Return the (X, Y) coordinate for the center point of the cell that contains the specified text.  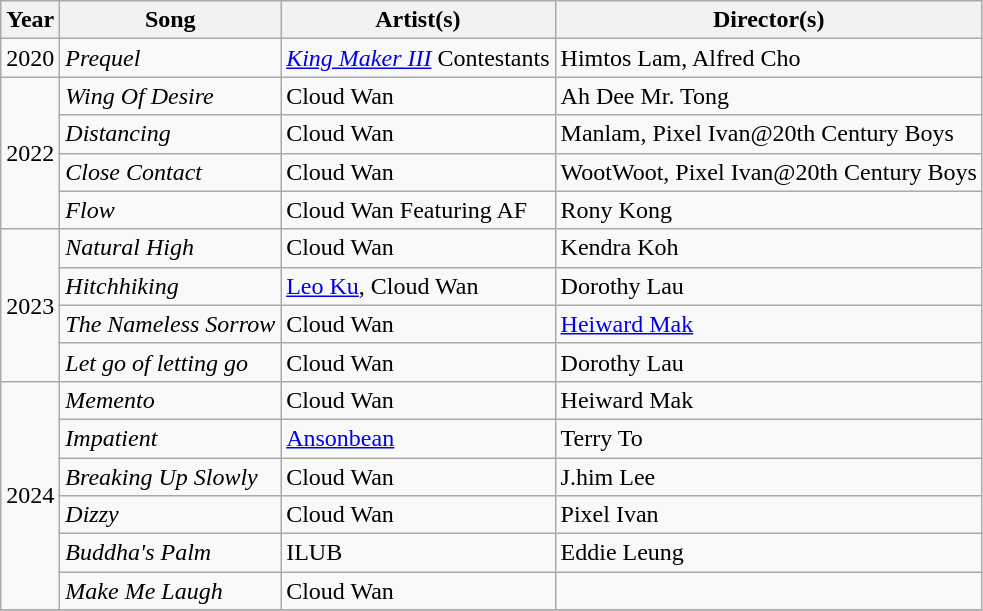
Terry To (768, 438)
Cloud Wan Featuring AF (418, 210)
ILUB (418, 553)
Rony Kong (768, 210)
2024 (30, 495)
Kendra Koh (768, 248)
Ansonbean (418, 438)
J.him Lee (768, 477)
King Maker III Contestants (418, 58)
Buddha's Palm (170, 553)
Prequel (170, 58)
Memento (170, 400)
2020 (30, 58)
Artist(s) (418, 20)
Manlam, Pixel Ivan@20th Century Boys (768, 134)
2022 (30, 153)
Distancing (170, 134)
2023 (30, 305)
WootWoot, Pixel Ivan@20th Century Boys (768, 172)
Ah Dee Mr. Tong (768, 96)
The Nameless Sorrow (170, 324)
Leo Ku, Cloud Wan (418, 286)
Let go of letting go (170, 362)
Flow (170, 210)
Hitchhiking (170, 286)
Song (170, 20)
Natural High (170, 248)
Breaking Up Slowly (170, 477)
Director(s) (768, 20)
Year (30, 20)
Wing Of Desire (170, 96)
Eddie Leung (768, 553)
Close Contact (170, 172)
Impatient (170, 438)
Himtos Lam, Alfred Cho (768, 58)
Make Me Laugh (170, 591)
Dizzy (170, 515)
Pixel Ivan (768, 515)
